For the text-containing cell, return its midpoint in (x, y) coordinate format. 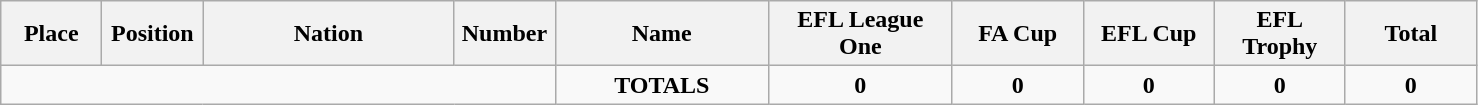
Position (152, 34)
FA Cup (1018, 34)
TOTALS (662, 85)
Name (662, 34)
Nation (328, 34)
Place (52, 34)
EFL Cup (1148, 34)
EFL Trophy (1280, 34)
Total (1410, 34)
Number (504, 34)
EFL League One (861, 34)
